Capture the cell that displays the provided text and extract its [X, Y] central coordinate. 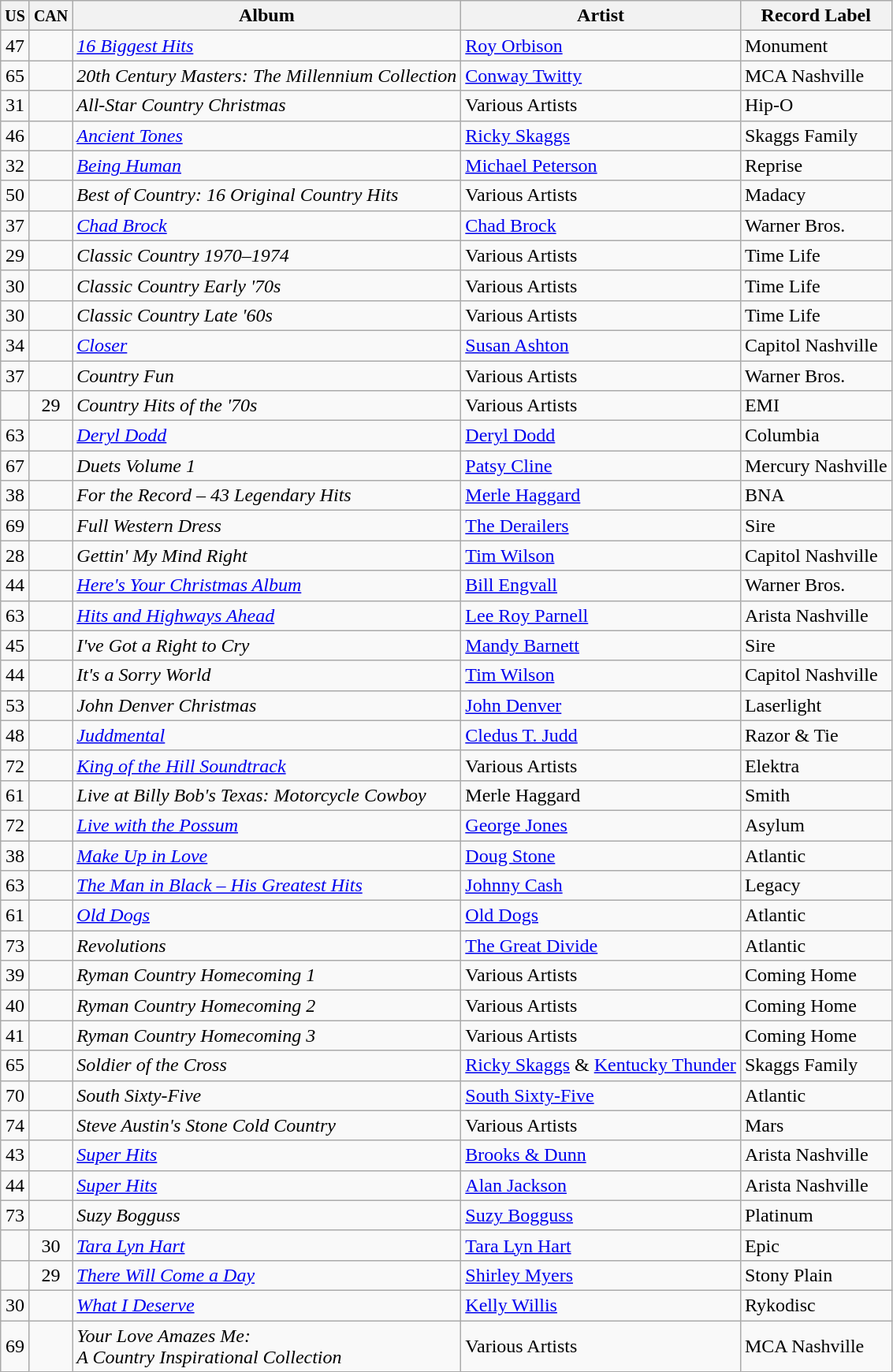
Conway Twitty [601, 76]
Classic Country Late '60s [266, 315]
Here's Your Christmas Album [266, 586]
Mercury Nashville [816, 466]
Elektra [816, 765]
Live at Billy Bob's Texas: Motorcycle Cowboy [266, 795]
Ryman Country Homecoming 1 [266, 976]
CAN [50, 16]
70 [16, 1095]
Revolutions [266, 946]
King of the Hill Soundtrack [266, 765]
Hip-O [816, 106]
Make Up in Love [266, 855]
Record Label [816, 16]
What I Deserve [266, 1305]
Juddmental [266, 735]
Soldier of the Cross [266, 1065]
Country Hits of the '70s [266, 406]
Ricky Skaggs [601, 136]
Ricky Skaggs & Kentucky Thunder [601, 1065]
Kelly Willis [601, 1305]
Asylum [816, 825]
16 Biggest Hits [266, 46]
Country Fun [266, 376]
EMI [816, 406]
Closer [266, 345]
Shirley Myers [601, 1275]
BNA [816, 496]
Cledus T. Judd [601, 735]
43 [16, 1155]
32 [16, 165]
Gettin' My Mind Right [266, 556]
Smith [816, 795]
Ancient Tones [266, 136]
41 [16, 1036]
Ryman Country Homecoming 2 [266, 1006]
31 [16, 106]
Artist [601, 16]
Laserlight [816, 705]
50 [16, 195]
53 [16, 705]
47 [16, 46]
The Man in Black – His Greatest Hits [266, 886]
Johnny Cash [601, 886]
The Derailers [601, 526]
Duets Volume 1 [266, 466]
John Denver [601, 705]
Patsy Cline [601, 466]
Stony Plain [816, 1275]
34 [16, 345]
Roy Orbison [601, 46]
John Denver Christmas [266, 705]
Madacy [816, 195]
Epic [816, 1245]
Steve Austin's Stone Cold Country [266, 1125]
Susan Ashton [601, 345]
For the Record – 43 Legendary Hits [266, 496]
39 [16, 976]
Monument [816, 46]
Best of Country: 16 Original Country Hits [266, 195]
Reprise [816, 165]
Lee Roy Parnell [601, 615]
It's a Sorry World [266, 675]
Classic Country Early '70s [266, 285]
20th Century Masters: The Millennium Collection [266, 76]
Alan Jackson [601, 1185]
Razor & Tie [816, 735]
Ryman Country Homecoming 3 [266, 1036]
Live with the Possum [266, 825]
Bill Engvall [601, 586]
Full Western Dress [266, 526]
There Will Come a Day [266, 1275]
28 [16, 556]
Your Love Amazes Me:A Country Inspirational Collection [266, 1346]
Doug Stone [601, 855]
Hits and Highways Ahead [266, 615]
46 [16, 136]
67 [16, 466]
All-Star Country Christmas [266, 106]
Rykodisc [816, 1305]
Columbia [816, 436]
Mars [816, 1125]
Platinum [816, 1215]
US [16, 16]
Mandy Barnett [601, 645]
74 [16, 1125]
48 [16, 735]
I've Got a Right to Cry [266, 645]
Classic Country 1970–1974 [266, 255]
George Jones [601, 825]
40 [16, 1006]
Legacy [816, 886]
Michael Peterson [601, 165]
Brooks & Dunn [601, 1155]
Album [266, 16]
The Great Divide [601, 946]
45 [16, 645]
Being Human [266, 165]
